Provide the [x, y] coordinate of the cell's center where the given text is located.  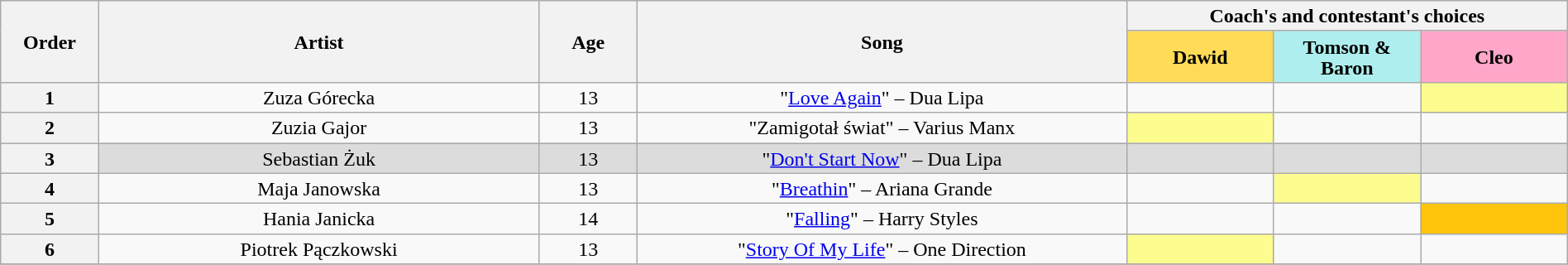
"Breathin" – Ariana Grande [882, 189]
Zuza Górecka [319, 98]
Piotrek Pączkowski [319, 248]
"Zamigotał świat" – Varius Manx [882, 128]
14 [588, 219]
Tomson & Baron [1347, 56]
6 [50, 248]
Coach's and contestant's choices [1346, 17]
3 [50, 157]
Song [882, 41]
"Story Of My Life" – One Direction [882, 248]
5 [50, 219]
Artist [319, 41]
1 [50, 98]
Sebastian Żuk [319, 157]
Order [50, 41]
"Love Again" – Dua Lipa [882, 98]
Cleo [1494, 56]
2 [50, 128]
Age [588, 41]
Dawid [1200, 56]
"Falling" – Harry Styles [882, 219]
Hania Janicka [319, 219]
4 [50, 189]
Maja Janowska [319, 189]
Zuzia Gajor [319, 128]
"Don't Start Now" – Dua Lipa [882, 157]
